Search for the cell housing the specified text and yield its (x, y) center coordinate. 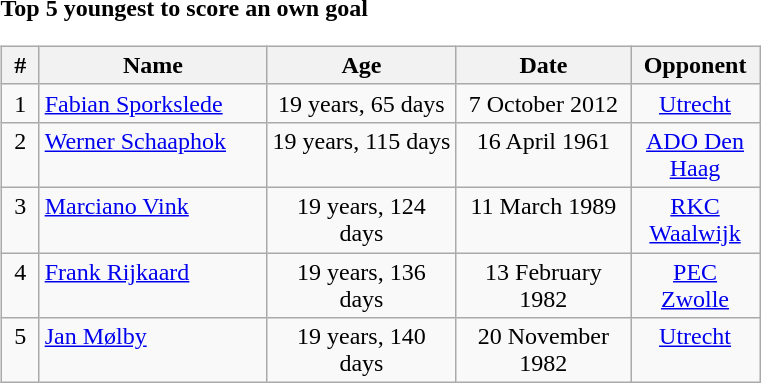
Jan Mølby (152, 350)
16 April 1961 (543, 154)
ADO Den Haag (696, 154)
Fabian Sporkslede (152, 103)
Frank Rijkaard (152, 284)
19 years, 140 days (362, 350)
Werner Schaaphok (152, 154)
1 (20, 103)
3 (20, 220)
# (20, 65)
Date (543, 65)
Age (362, 65)
19 years, 65 days (362, 103)
4 (20, 284)
2 (20, 154)
19 years, 115 days (362, 154)
5 (20, 350)
Marciano Vink (152, 220)
19 years, 136 days (362, 284)
13 February 1982 (543, 284)
19 years, 124 days (362, 220)
Name (152, 65)
PEC Zwolle (696, 284)
Opponent (696, 65)
7 October 2012 (543, 103)
11 March 1989 (543, 220)
RKC Waalwijk (696, 220)
20 November 1982 (543, 350)
